Output the (X, Y) coordinate of the center of the cell containing the given text.  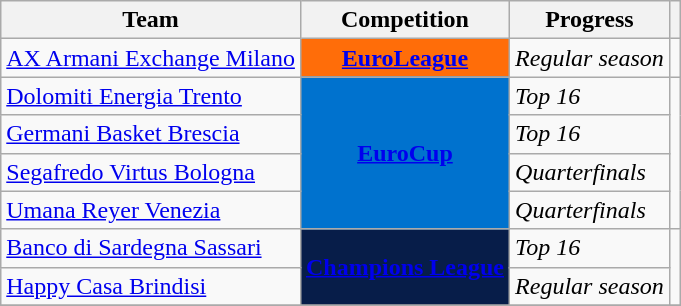
Germani Basket Brescia (151, 134)
Team (151, 20)
EuroLeague (404, 58)
Dolomiti Energia Trento (151, 96)
Progress (590, 20)
Champions League (404, 267)
EuroCup (404, 153)
Segafredo Virtus Bologna (151, 172)
AX Armani Exchange Milano (151, 58)
Competition (404, 20)
Banco di Sardegna Sassari (151, 248)
Umana Reyer Venezia (151, 210)
Happy Casa Brindisi (151, 286)
